Return [x, y] of the center of cell containing provided text 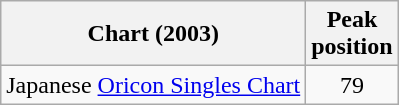
Japanese Oricon Singles Chart [154, 85]
Chart (2003) [154, 34]
Peakposition [352, 34]
79 [352, 85]
